From the cell containing the given text, extract its center point as (X, Y) coordinate. 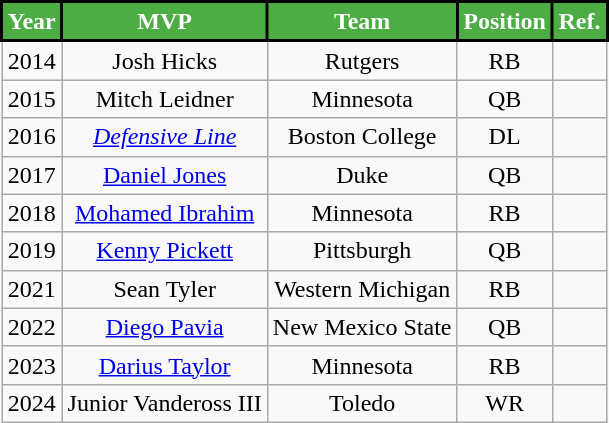
2021 (32, 289)
2016 (32, 137)
Western Michigan (362, 289)
DL (504, 137)
Josh Hicks (164, 60)
Mitch Leidner (164, 99)
Ref. (580, 22)
WR (504, 403)
2024 (32, 403)
Team (362, 22)
Toledo (362, 403)
Sean Tyler (164, 289)
Year (32, 22)
Pittsburgh (362, 251)
Darius Taylor (164, 365)
Duke (362, 175)
2023 (32, 365)
2022 (32, 327)
2015 (32, 99)
Defensive Line (164, 137)
Position (504, 22)
2017 (32, 175)
Diego Pavia (164, 327)
2019 (32, 251)
Boston College (362, 137)
Mohamed Ibrahim (164, 213)
Rutgers (362, 60)
Junior Vandeross III (164, 403)
Kenny Pickett (164, 251)
2018 (32, 213)
MVP (164, 22)
2014 (32, 60)
Daniel Jones (164, 175)
New Mexico State (362, 327)
